Scan for the cell matching the given text and deliver its [x, y] coordinate at center. 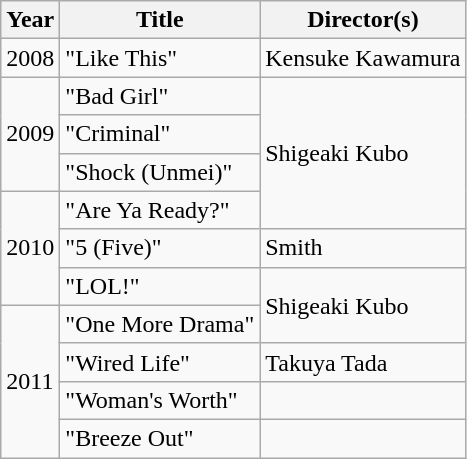
2008 [30, 58]
"Are Ya Ready?" [160, 210]
"Woman's Worth" [160, 400]
2010 [30, 248]
"LOL!" [160, 286]
"Criminal" [160, 134]
Director(s) [363, 20]
"Bad Girl" [160, 96]
"Wired Life" [160, 362]
"One More Drama" [160, 324]
"Breeze Out" [160, 438]
Year [30, 20]
"Like This" [160, 58]
Smith [363, 248]
"Shock (Unmei)" [160, 172]
Takuya Tada [363, 362]
"5 (Five)" [160, 248]
Kensuke Kawamura [363, 58]
2011 [30, 381]
2009 [30, 134]
Title [160, 20]
